Return the (X, Y) coordinate for the center point of the cell that contains the specified text.  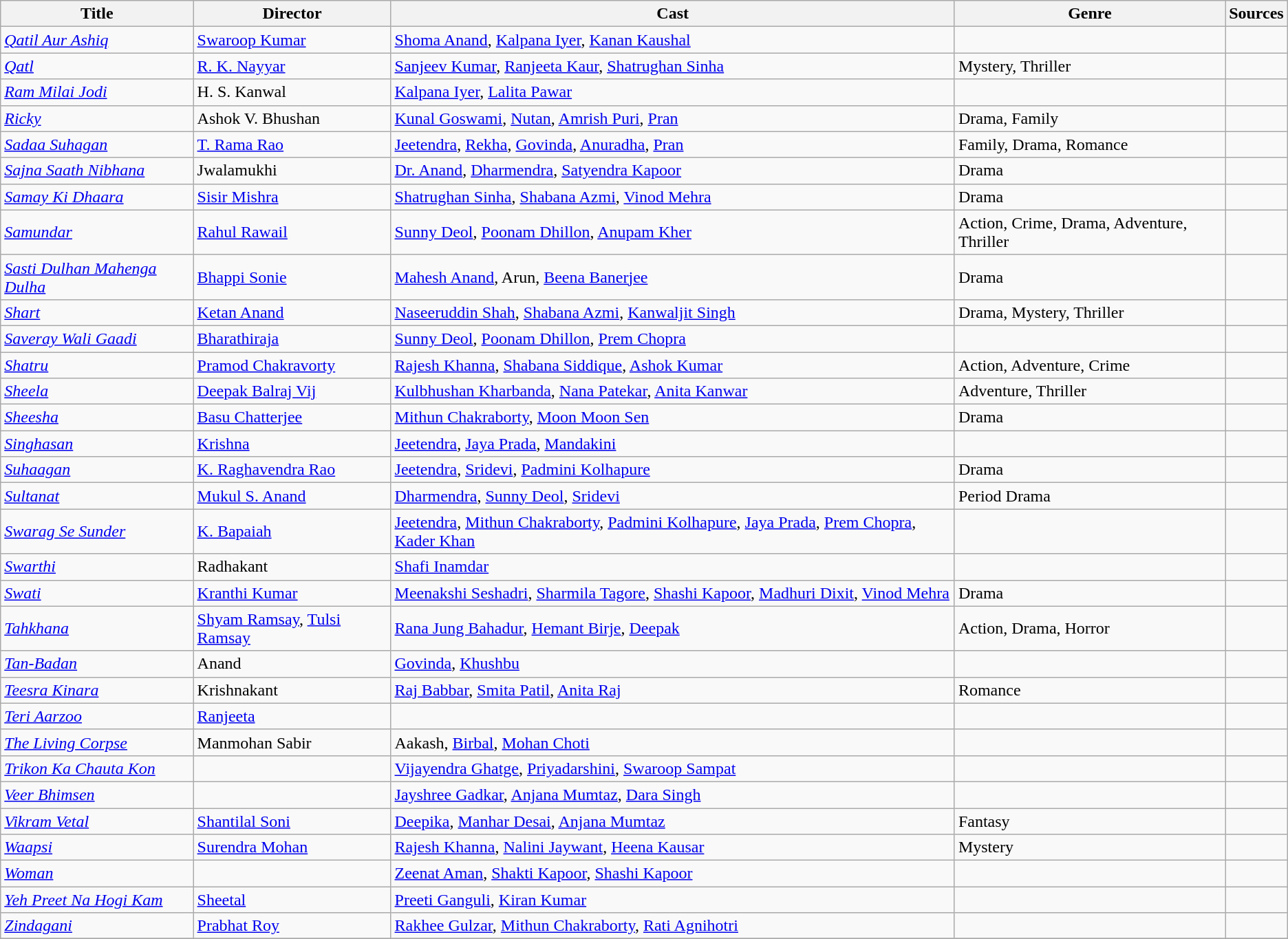
Bhappi Sonie (292, 277)
Kalpana Iyer, Lalita Pawar (673, 92)
Shantilal Soni (292, 821)
The Living Corpse (97, 742)
Radhakant (292, 567)
Deepika, Manhar Desai, Anjana Mumtaz (673, 821)
Veer Bhimsen (97, 795)
Singhasan (97, 444)
Swaroop Kumar (292, 40)
Teesra Kinara (97, 690)
Samundar (97, 233)
Ranjeeta (292, 716)
Fantasy (1090, 821)
Jayshree Gadkar, Anjana Mumtaz, Dara Singh (673, 795)
Period Drama (1090, 496)
Govinda, Khushbu (673, 664)
Jeetendra, Rekha, Govinda, Anuradha, Pran (673, 144)
Krishnakant (292, 690)
Rana Jung Bahadur, Hemant Birje, Deepak (673, 629)
Waapsi (97, 848)
Krishna (292, 444)
Naseeruddin Shah, Shabana Azmi, Kanwaljit Singh (673, 312)
Woman (97, 874)
Rajesh Khanna, Nalini Jaywant, Heena Kausar (673, 848)
Swarag Se Sunder (97, 531)
Title (97, 14)
Director (292, 14)
Prabhat Roy (292, 926)
Trikon Ka Chauta Kon (97, 768)
Vikram Vetal (97, 821)
Tahkhana (97, 629)
Shatru (97, 365)
Pramod Chakravorty (292, 365)
Sajna Saath Nibhana (97, 171)
Suhaagan (97, 470)
Genre (1090, 14)
Manmohan Sabir (292, 742)
Swati (97, 593)
Jeetendra, Jaya Prada, Mandakini (673, 444)
Aakash, Birbal, Mohan Choti (673, 742)
Sunny Deol, Poonam Dhillon, Anupam Kher (673, 233)
Teri Aarzoo (97, 716)
Deepak Balraj Vij (292, 391)
Anand (292, 664)
Dr. Anand, Dharmendra, Satyendra Kapoor (673, 171)
Sheesha (97, 418)
Bharathiraja (292, 338)
K. Bapaiah (292, 531)
Saveray Wali Gaadi (97, 338)
Zindagani (97, 926)
Mukul S. Anand (292, 496)
Sheetal (292, 900)
Cast (673, 14)
Jeetendra, Mithun Chakraborty, Padmini Kolhapure, Jaya Prada, Prem Chopra, Kader Khan (673, 531)
Sheela (97, 391)
Qatil Aur Ashiq (97, 40)
Shoma Anand, Kalpana Iyer, Kanan Kaushal (673, 40)
Sultanat (97, 496)
Mahesh Anand, Arun, Beena Banerjee (673, 277)
Dharmendra, Sunny Deol, Sridevi (673, 496)
Samay Ki Dhaara (97, 197)
R. K. Nayyar (292, 66)
Family, Drama, Romance (1090, 144)
Action, Drama, Horror (1090, 629)
Meenakshi Seshadri, Sharmila Tagore, Shashi Kapoor, Madhuri Dixit, Vinod Mehra (673, 593)
Kunal Goswami, Nutan, Amrish Puri, Pran (673, 118)
Preeti Ganguli, Kiran Kumar (673, 900)
Drama, Mystery, Thriller (1090, 312)
Ram Milai Jodi (97, 92)
Ricky (97, 118)
Yeh Preet Na Hogi Kam (97, 900)
Action, Adventure, Crime (1090, 365)
Raj Babbar, Smita Patil, Anita Raj (673, 690)
Ashok V. Bhushan (292, 118)
Sisir Mishra (292, 197)
Tan-Badan (97, 664)
Shyam Ramsay, Tulsi Ramsay (292, 629)
T. Rama Rao (292, 144)
Sources (1256, 14)
Shafi Inamdar (673, 567)
Swarthi (97, 567)
Adventure, Thriller (1090, 391)
Surendra Mohan (292, 848)
Jeetendra, Sridevi, Padmini Kolhapure (673, 470)
Basu Chatterjee (292, 418)
Sunny Deol, Poonam Dhillon, Prem Chopra (673, 338)
Mystery (1090, 848)
Jwalamukhi (292, 171)
Romance (1090, 690)
Sanjeev Kumar, Ranjeeta Kaur, Shatrughan Sinha (673, 66)
Rajesh Khanna, Shabana Siddique, Ashok Kumar (673, 365)
Shart (97, 312)
H. S. Kanwal (292, 92)
Drama, Family (1090, 118)
Rakhee Gulzar, Mithun Chakraborty, Rati Agnihotri (673, 926)
Kulbhushan Kharbanda, Nana Patekar, Anita Kanwar (673, 391)
Kranthi Kumar (292, 593)
Shatrughan Sinha, Shabana Azmi, Vinod Mehra (673, 197)
Sadaa Suhagan (97, 144)
K. Raghavendra Rao (292, 470)
Rahul Rawail (292, 233)
Action, Crime, Drama, Adventure, Thriller (1090, 233)
Qatl (97, 66)
Mystery, Thriller (1090, 66)
Zeenat Aman, Shakti Kapoor, Shashi Kapoor (673, 874)
Vijayendra Ghatge, Priyadarshini, Swaroop Sampat (673, 768)
Mithun Chakraborty, Moon Moon Sen (673, 418)
Sasti Dulhan Mahenga Dulha (97, 277)
Ketan Anand (292, 312)
